Output the [x, y] coordinate of the center of the cell containing the given text.  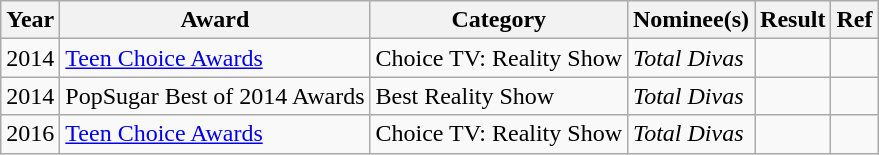
Best Reality Show [498, 96]
PopSugar Best of 2014 Awards [215, 96]
Award [215, 20]
Ref [854, 20]
Nominee(s) [690, 20]
Category [498, 20]
Year [30, 20]
Result [793, 20]
2016 [30, 134]
